From the cell containing the given text, extract its center point as (X, Y) coordinate. 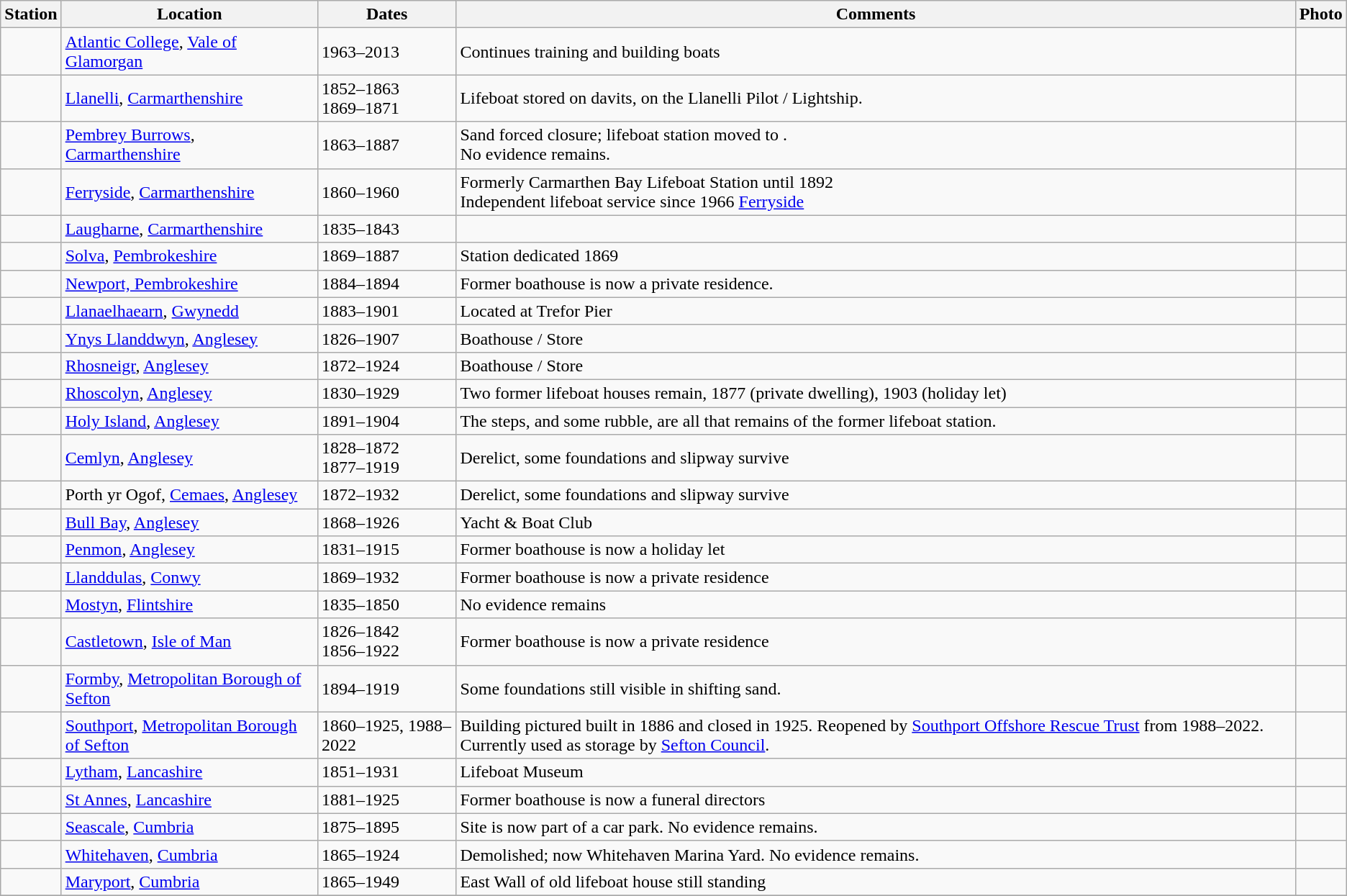
Southport, Metropolitan Borough of Sefton (189, 736)
Formerly Carmarthen Bay Lifeboat Station until 1892Independent lifeboat service since 1966 Ferryside (876, 191)
Mostyn, Flintshire (189, 605)
Formby, Metropolitan Borough of Sefton (189, 688)
Whitehaven, Cumbria (189, 854)
Ferryside, Carmarthenshire (189, 191)
1872–1924 (387, 366)
Dates (387, 14)
Pembrey Burrows, Carmarthenshire (189, 145)
Former boathouse is now a private residence. (876, 284)
1860–1925, 1988–2022 (387, 736)
1851–1931 (387, 772)
Laugharne, Carmarthenshire (189, 229)
Castletown, Isle of Man (189, 642)
Demolished; now Whitehaven Marina Yard. No evidence remains. (876, 854)
No evidence remains (876, 605)
Rhosneigr, Anglesey (189, 366)
Lifeboat stored on davits, on the Llanelli Pilot / Lightship. (876, 98)
Llanddulas, Conwy (189, 577)
1830–1929 (387, 393)
1963–2013 (387, 52)
Sand forced closure; lifeboat station moved to .No evidence remains. (876, 145)
St Annes, Lancashire (189, 800)
1865–1949 (387, 882)
The steps, and some rubble, are all that remains of the former lifeboat station. (876, 421)
1865–1924 (387, 854)
Newport, Pembrokeshire (189, 284)
Seascale, Cumbria (189, 827)
Former boathouse is now a funeral directors (876, 800)
Rhoscolyn, Anglesey (189, 393)
Former boathouse is now a holiday let (876, 550)
Bull Bay, Anglesey (189, 522)
Lytham, Lancashire (189, 772)
1863–1887 (387, 145)
1875–1895 (387, 827)
Continues training and building boats (876, 52)
1869–1932 (387, 577)
Station (31, 14)
1828–18721877–1919 (387, 458)
Llanaelhaearn, Gwynedd (189, 311)
Holy Island, Anglesey (189, 421)
1860–1960 (387, 191)
1884–1894 (387, 284)
Atlantic College, Vale of Glamorgan (189, 52)
Location (189, 14)
Llanelli, Carmarthenshire (189, 98)
Some foundations still visible in shifting sand. (876, 688)
1891–1904 (387, 421)
1894–1919 (387, 688)
1852–18631869–1871 (387, 98)
Solva, Pembrokeshire (189, 256)
Located at Trefor Pier (876, 311)
1872–1932 (387, 495)
Cemlyn, Anglesey (189, 458)
Yacht & Boat Club (876, 522)
1831–1915 (387, 550)
Porth yr Ogof, Cemaes, Anglesey (189, 495)
East Wall of old lifeboat house still standing (876, 882)
1835–1843 (387, 229)
Lifeboat Museum (876, 772)
1883–1901 (387, 311)
Two former lifeboat houses remain, 1877 (private dwelling), 1903 (holiday let) (876, 393)
Site is now part of a car park. No evidence remains. (876, 827)
Penmon, Anglesey (189, 550)
1826–1907 (387, 338)
Station dedicated 1869 (876, 256)
1869–1887 (387, 256)
1826–18421856–1922 (387, 642)
Comments (876, 14)
1835–1850 (387, 605)
1868–1926 (387, 522)
Photo (1321, 14)
Ynys Llanddwyn, Anglesey (189, 338)
1881–1925 (387, 800)
Maryport, Cumbria (189, 882)
